Find where the given text appears and provide that cell's center as [x, y] coordinate. 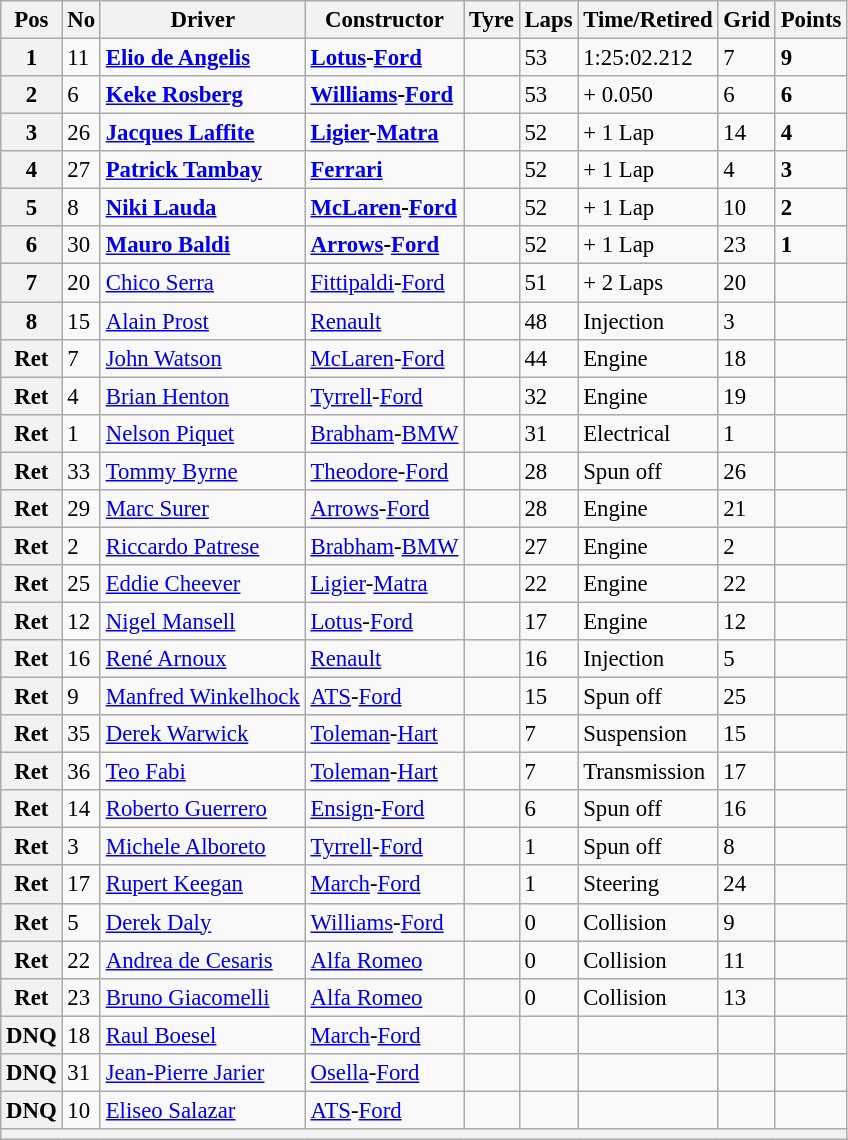
24 [746, 885]
21 [746, 509]
Points [810, 20]
44 [548, 358]
Tommy Byrne [202, 471]
Ensign-Ford [384, 809]
Alain Prost [202, 321]
Raul Boesel [202, 1035]
Marc Surer [202, 509]
32 [548, 396]
Chico Serra [202, 283]
Grid [746, 20]
Roberto Guerrero [202, 809]
Riccardo Patrese [202, 546]
1:25:02.212 [648, 58]
+ 0.050 [648, 95]
Michele Alboreto [202, 847]
Rupert Keegan [202, 885]
36 [81, 772]
Fittipaldi-Ford [384, 283]
Manfred Winkelhock [202, 697]
Electrical [648, 433]
Niki Lauda [202, 208]
Constructor [384, 20]
Nelson Piquet [202, 433]
Theodore-Ford [384, 471]
30 [81, 245]
Elio de Angelis [202, 58]
Pos [32, 20]
Keke Rosberg [202, 95]
John Watson [202, 358]
Transmission [648, 772]
Suspension [648, 734]
Nigel Mansell [202, 621]
+ 2 Laps [648, 283]
Mauro Baldi [202, 245]
Laps [548, 20]
Driver [202, 20]
29 [81, 509]
Brian Henton [202, 396]
Derek Daly [202, 922]
Patrick Tambay [202, 170]
Jean-Pierre Jarier [202, 1073]
René Arnoux [202, 659]
Osella-Ford [384, 1073]
48 [548, 321]
19 [746, 396]
Jacques Laffite [202, 133]
35 [81, 734]
Eliseo Salazar [202, 1110]
Tyre [492, 20]
Time/Retired [648, 20]
Andrea de Cesaris [202, 960]
51 [548, 283]
Ferrari [384, 170]
No [81, 20]
33 [81, 471]
Derek Warwick [202, 734]
Eddie Cheever [202, 584]
Steering [648, 885]
13 [746, 997]
Teo Fabi [202, 772]
Bruno Giacomelli [202, 997]
